Search for the cell housing the specified text and yield its (x, y) center coordinate. 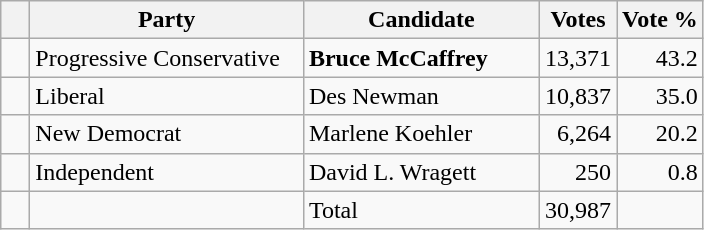
13,371 (578, 58)
Party (167, 20)
Progressive Conservative (167, 58)
30,987 (578, 210)
10,837 (578, 96)
Vote % (660, 20)
Liberal (167, 96)
Marlene Koehler (421, 134)
20.2 (660, 134)
Candidate (421, 20)
Votes (578, 20)
Bruce McCaffrey (421, 58)
6,264 (578, 134)
New Democrat (167, 134)
David L. Wragett (421, 172)
Des Newman (421, 96)
0.8 (660, 172)
43.2 (660, 58)
35.0 (660, 96)
Total (421, 210)
Independent (167, 172)
250 (578, 172)
